Return the [x, y] coordinate for the center point of the cell that contains the specified text.  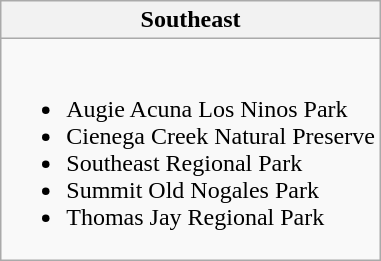
Augie Acuna Los Ninos ParkCienega Creek Natural PreserveSoutheast Regional ParkSummit Old Nogales ParkThomas Jay Regional Park [191, 150]
Southeast [191, 20]
